Find where the given text appears and provide that cell's center as [x, y] coordinate. 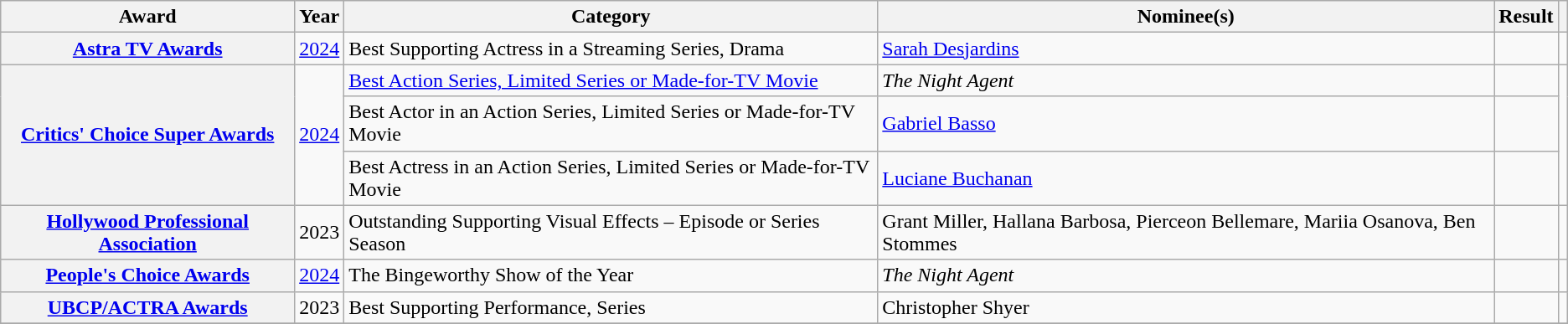
Sarah Desjardins [1186, 49]
Best Action Series, Limited Series or Made-for-TV Movie [611, 80]
Nominee(s) [1186, 17]
Grant Miller, Hallana Barbosa, Pierceon Bellemare, Mariia Osanova, Ben Stommes [1186, 233]
Best Supporting Performance, Series [611, 307]
Award [147, 17]
Outstanding Supporting Visual Effects – Episode or Series Season [611, 233]
Best Actor in an Action Series, Limited Series or Made-for-TV Movie [611, 124]
Luciane Buchanan [1186, 177]
Year [320, 17]
Hollywood Professional Association [147, 233]
Category [611, 17]
Astra TV Awards [147, 49]
UBCP/ACTRA Awards [147, 307]
People's Choice Awards [147, 275]
Best Supporting Actress in a Streaming Series, Drama [611, 49]
Christopher Shyer [1186, 307]
Result [1526, 17]
Critics' Choice Super Awards [147, 135]
Gabriel Basso [1186, 124]
The Bingeworthy Show of the Year [611, 275]
Best Actress in an Action Series, Limited Series or Made-for-TV Movie [611, 177]
